Pinpoint the cell where the given text exists, returning its (X, Y) midpoint coordinate. 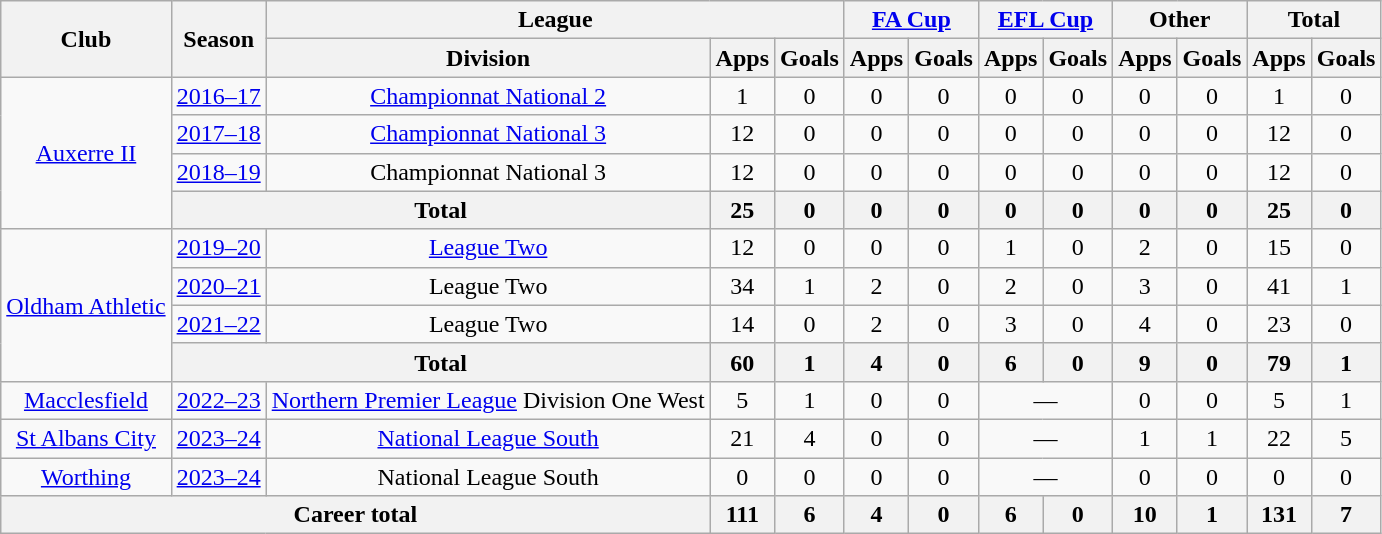
League (555, 20)
111 (742, 515)
2017–18 (218, 134)
Other (1180, 20)
Career total (356, 515)
2020–21 (218, 286)
St Albans City (86, 438)
41 (1279, 286)
2019–20 (218, 248)
2021–22 (218, 324)
Division (488, 58)
22 (1279, 438)
EFL Cup (1045, 20)
14 (742, 324)
60 (742, 362)
2016–17 (218, 96)
131 (1279, 515)
Championnat National 2 (488, 96)
9 (1145, 362)
23 (1279, 324)
Oldham Athletic (86, 305)
15 (1279, 248)
Worthing (86, 477)
2022–23 (218, 400)
Auxerre II (86, 153)
FA Cup (911, 20)
34 (742, 286)
Northern Premier League Division One West (488, 400)
79 (1279, 362)
10 (1145, 515)
Macclesfield (86, 400)
Club (86, 39)
2018–19 (218, 172)
7 (1346, 515)
21 (742, 438)
Season (218, 39)
